Output the [x, y] coordinate of the center of the cell containing the given text.  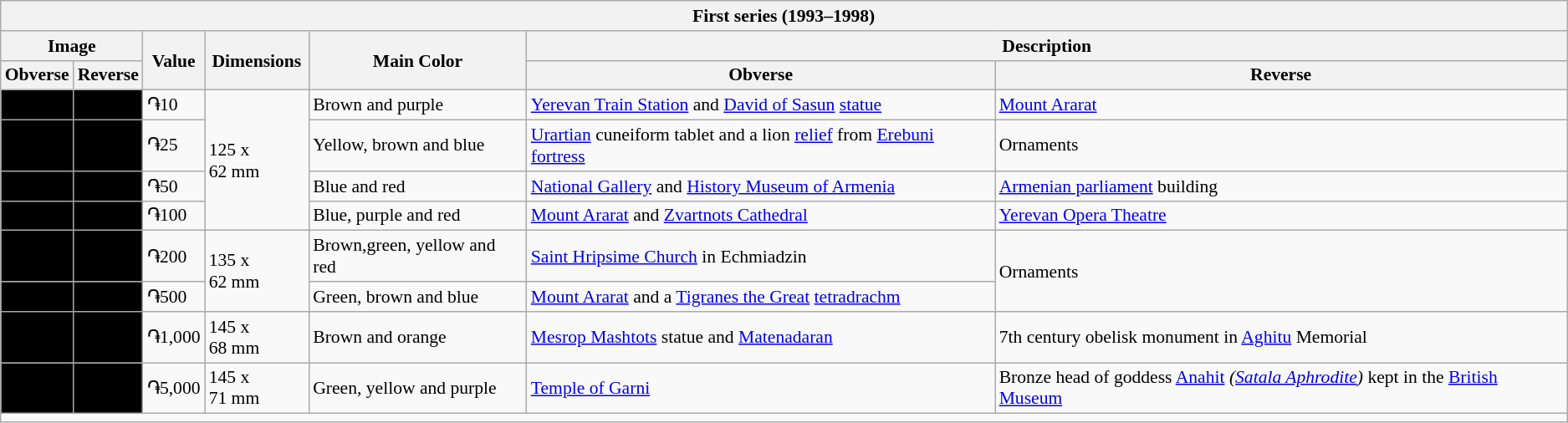
Mount Ararat and Zvartnots Cathedral [761, 216]
Main Color [418, 60]
֏500 [174, 297]
֏50 [174, 186]
First series (1993–1998) [784, 16]
Blue and red [418, 186]
Temple of Garni [761, 388]
֏10 [174, 105]
Mount Ararat and a Tigranes the Great tetradrachm [761, 297]
֏25 [174, 145]
֏200 [174, 256]
Armenian parliament building [1281, 186]
Bronze head of goddess Anahit (Satala Aphrodite) kept in the British Museum [1281, 388]
145 x 71 mm [258, 388]
֏1,000 [174, 338]
Brown,green, yellow and red [418, 256]
Yellow, brown and blue [418, 145]
National Gallery and History Museum of Armenia [761, 186]
Yerevan Opera Theatre [1281, 216]
Brown and purple [418, 105]
Yerevan Train Station and David of Sasun statue [761, 105]
7th century obelisk monument in Aghitu Memorial [1281, 338]
Green, yellow and purple [418, 388]
Saint Hripsime Church in Echmiadzin [761, 256]
Green, brown and blue [418, 297]
Description [1047, 46]
Blue, purple and red [418, 216]
֏5,000 [174, 388]
125 x 62 mm [258, 161]
135 x 62 mm [258, 271]
֏100 [174, 216]
Mesrop Mashtots statue and Matenadaran [761, 338]
Mount Ararat [1281, 105]
Value [174, 60]
145 x 68 mm [258, 338]
Dimensions [258, 60]
Brown and orange [418, 338]
Image [72, 46]
Urartian cuneiform tablet and a lion relief from Erebuni fortress [761, 145]
